Scan for the cell matching the given text and deliver its [X, Y] coordinate at center. 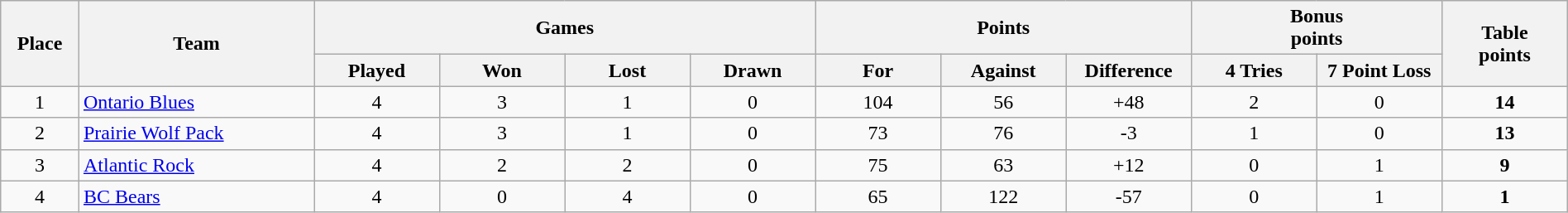
56 [1003, 102]
For [878, 70]
75 [878, 165]
Lost [628, 70]
73 [878, 133]
-3 [1129, 133]
BC Bears [196, 196]
7 Point Loss [1379, 70]
63 [1003, 165]
-57 [1129, 196]
Against [1003, 70]
Drawn [753, 70]
4 Tries [1254, 70]
9 [1505, 165]
Games [565, 28]
Tablepoints [1505, 43]
Difference [1129, 70]
Prairie Wolf Pack [196, 133]
65 [878, 196]
Team [196, 43]
+12 [1129, 165]
Ontario Blues [196, 102]
122 [1003, 196]
+48 [1129, 102]
76 [1003, 133]
14 [1505, 102]
13 [1505, 133]
Points [1004, 28]
104 [878, 102]
Bonuspoints [1317, 28]
Atlantic Rock [196, 165]
Won [502, 70]
Place [40, 43]
Played [377, 70]
